Return the [x, y] coordinate for the center point of the cell that contains the specified text.  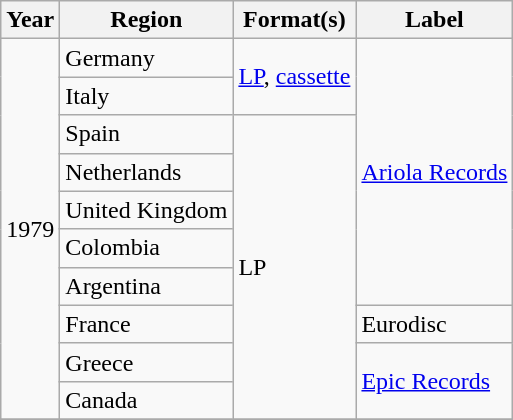
Format(s) [294, 20]
Germany [146, 58]
Epic Records [434, 381]
United Kingdom [146, 210]
Label [434, 20]
Argentina [146, 286]
LP [294, 267]
Netherlands [146, 172]
Ariola Records [434, 172]
Year [30, 20]
Canada [146, 400]
Colombia [146, 248]
Spain [146, 134]
1979 [30, 230]
LP, cassette [294, 77]
Greece [146, 362]
Region [146, 20]
Eurodisc [434, 324]
Italy [146, 96]
France [146, 324]
